Return (x, y) of the center of cell containing provided text 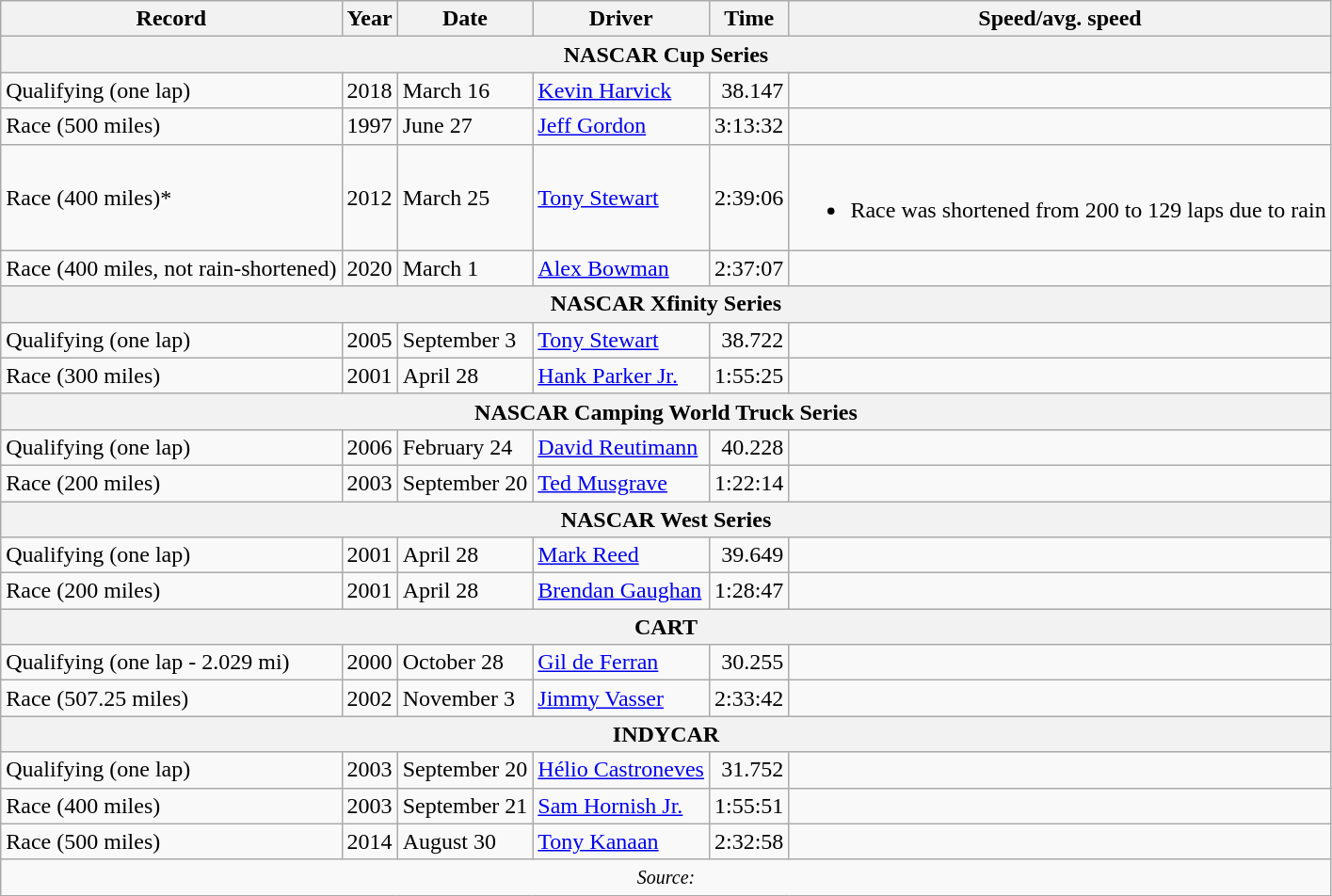
1:22:14 (748, 483)
2:33:42 (748, 698)
Race (300 miles) (171, 376)
2020 (369, 268)
Date (465, 19)
NASCAR Cup Series (666, 55)
David Reutimann (621, 447)
Speed/avg. speed (1060, 19)
Sam Hornish Jr. (621, 806)
2005 (369, 340)
1:55:25 (748, 376)
2:39:06 (748, 198)
2:32:58 (748, 841)
2000 (369, 663)
Race (507.25 miles) (171, 698)
NASCAR West Series (666, 519)
30.255 (748, 663)
March 16 (465, 90)
2012 (369, 198)
3:13:32 (748, 126)
CART (666, 627)
Qualifying (one lap - 2.029 mi) (171, 663)
Hank Parker Jr. (621, 376)
40.228 (748, 447)
Time (748, 19)
1:55:51 (748, 806)
NASCAR Camping World Truck Series (666, 411)
September 21 (465, 806)
2:37:07 (748, 268)
Jeff Gordon (621, 126)
June 27 (465, 126)
March 1 (465, 268)
November 3 (465, 698)
38.722 (748, 340)
February 24 (465, 447)
Race (400 miles, not rain-shortened) (171, 268)
September 3 (465, 340)
Hélio Castroneves (621, 770)
Mark Reed (621, 555)
Race (400 miles)* (171, 198)
Race was shortened from 200 to 129 laps due to rain (1060, 198)
Record (171, 19)
38.147 (748, 90)
1997 (369, 126)
1:28:47 (748, 591)
Kevin Harvick (621, 90)
Driver (621, 19)
Source: (666, 877)
2014 (369, 841)
Brendan Gaughan (621, 591)
Race (400 miles) (171, 806)
Gil de Ferran (621, 663)
March 25 (465, 198)
Jimmy Vasser (621, 698)
2002 (369, 698)
2006 (369, 447)
2018 (369, 90)
Alex Bowman (621, 268)
August 30 (465, 841)
INDYCAR (666, 734)
NASCAR Xfinity Series (666, 304)
39.649 (748, 555)
October 28 (465, 663)
31.752 (748, 770)
Year (369, 19)
Ted Musgrave (621, 483)
Tony Kanaan (621, 841)
